Return (x, y) of the center of cell containing provided text 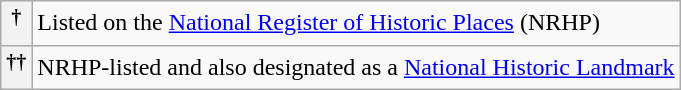
NRHP-listed and also designated as a National Historic Landmark (356, 68)
Listed on the National Register of Historic Places (NRHP) (356, 24)
† (16, 24)
†† (16, 68)
